Pinpoint the cell where the given text exists, returning its (X, Y) midpoint coordinate. 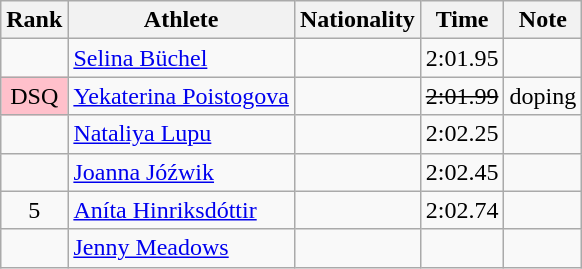
Athlete (182, 20)
Joanna Jóźwik (182, 172)
doping (543, 96)
2:02.74 (462, 210)
Time (462, 20)
2:02.25 (462, 134)
Aníta Hinriksdóttir (182, 210)
DSQ (34, 96)
Selina Büchel (182, 58)
Jenny Meadows (182, 248)
Nataliya Lupu (182, 134)
2:01.95 (462, 58)
Nationality (357, 20)
Rank (34, 20)
2:02.45 (462, 172)
Note (543, 20)
2:01.99 (462, 96)
5 (34, 210)
Yekaterina Poistogova (182, 96)
